Determine the [X, Y] coordinate at the center of the cell enclosing the given text.  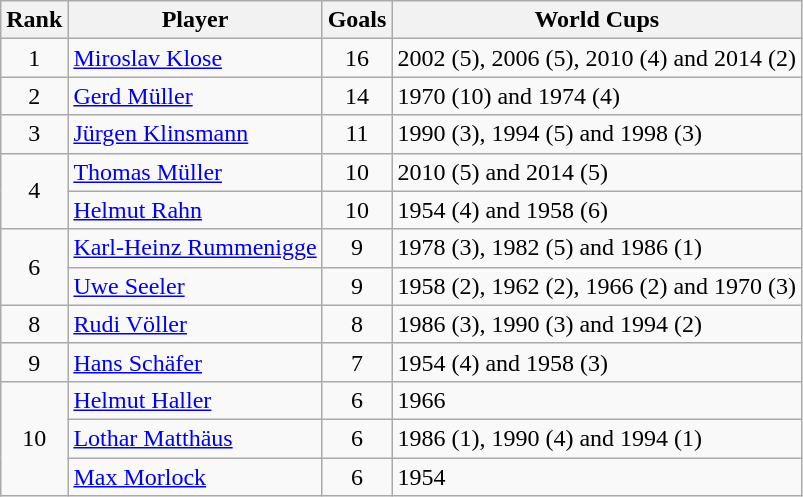
1954 (4) and 1958 (3) [597, 362]
1 [34, 58]
3 [34, 134]
1990 (3), 1994 (5) and 1998 (3) [597, 134]
Thomas Müller [195, 172]
1958 (2), 1962 (2), 1966 (2) and 1970 (3) [597, 286]
Goals [357, 20]
Lothar Matthäus [195, 438]
1986 (1), 1990 (4) and 1994 (1) [597, 438]
Rudi Völler [195, 324]
Player [195, 20]
1986 (3), 1990 (3) and 1994 (2) [597, 324]
16 [357, 58]
7 [357, 362]
14 [357, 96]
Jürgen Klinsmann [195, 134]
Hans Schäfer [195, 362]
1966 [597, 400]
1978 (3), 1982 (5) and 1986 (1) [597, 248]
Rank [34, 20]
Uwe Seeler [195, 286]
Helmut Haller [195, 400]
2 [34, 96]
Miroslav Klose [195, 58]
1970 (10) and 1974 (4) [597, 96]
2010 (5) and 2014 (5) [597, 172]
Gerd Müller [195, 96]
11 [357, 134]
World Cups [597, 20]
Helmut Rahn [195, 210]
4 [34, 191]
Max Morlock [195, 477]
2002 (5), 2006 (5), 2010 (4) and 2014 (2) [597, 58]
Karl-Heinz Rummenigge [195, 248]
1954 [597, 477]
1954 (4) and 1958 (6) [597, 210]
